Identify which cell holds the provided text, then report its [x, y] central coordinate. 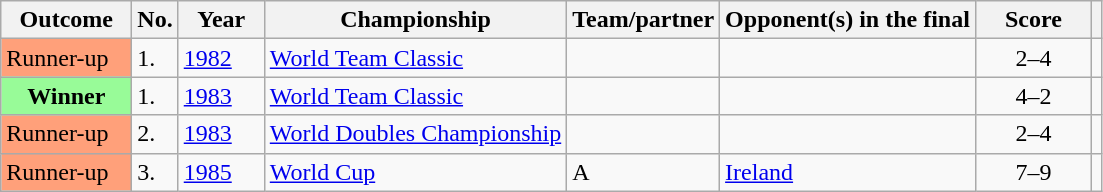
World Doubles Championship [415, 134]
Ireland [848, 172]
Winner [66, 96]
1985 [221, 172]
Year [221, 20]
Opponent(s) in the final [848, 20]
No. [155, 20]
A [644, 172]
Score [1033, 20]
Team/partner [644, 20]
2. [155, 134]
7–9 [1033, 172]
1982 [221, 58]
4–2 [1033, 96]
Outcome [66, 20]
Championship [415, 20]
World Cup [415, 172]
3. [155, 172]
